Scan for the cell matching the given text and deliver its (X, Y) coordinate at center. 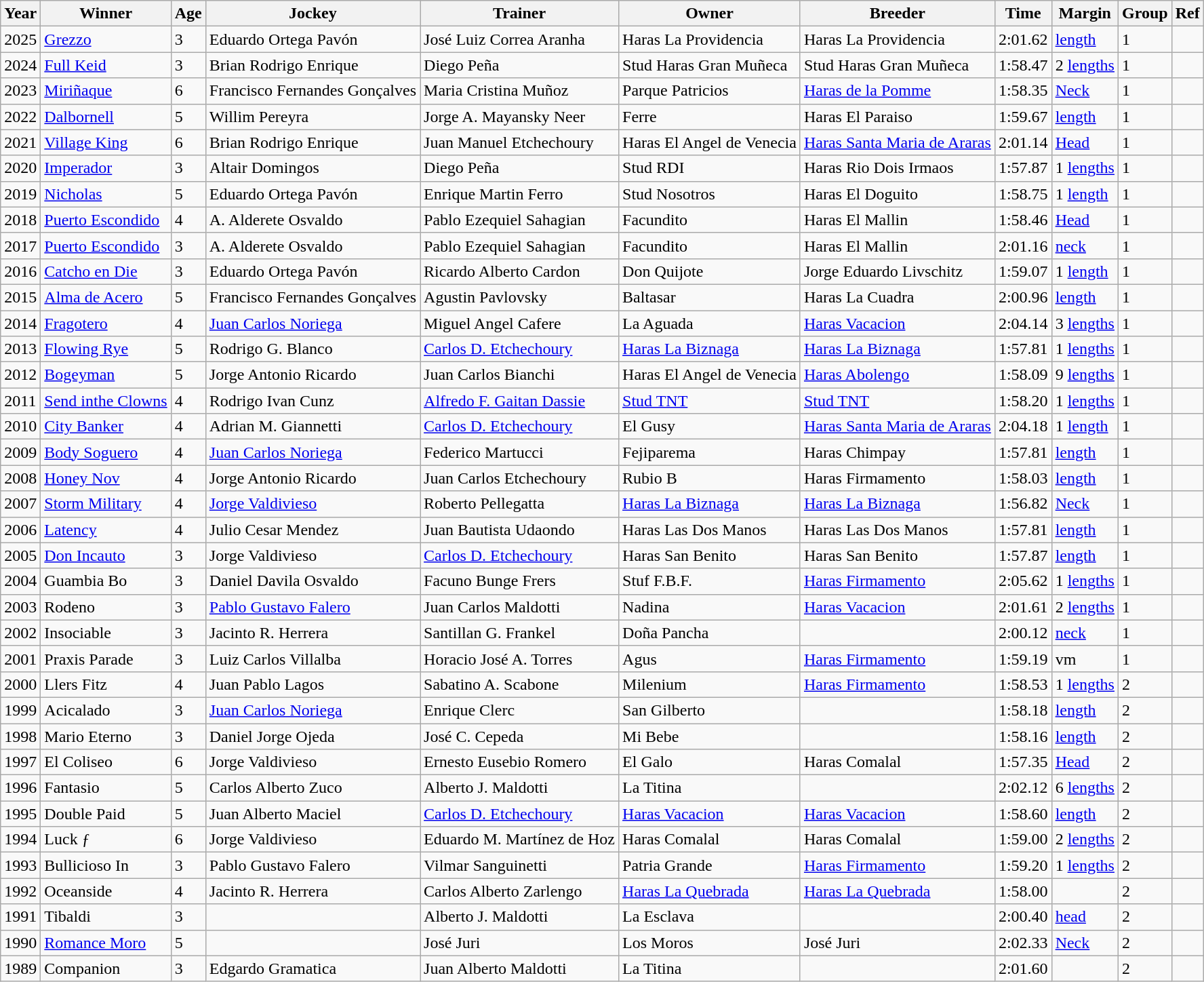
2:01.16 (1023, 245)
2:00.12 (1023, 633)
Companion (106, 968)
Catcho en Die (106, 271)
2000 (20, 684)
Carlos Alberto Zarlengo (519, 891)
Acicalado (106, 710)
Alfredo F. Gaitan Dassie (519, 401)
Ricardo Alberto Cardon (519, 271)
Llers Fitz (106, 684)
Juan Bautista Udaondo (519, 530)
1:58.03 (1023, 478)
Facuno Bunge Frers (519, 581)
2017 (20, 245)
Flowing Rye (106, 349)
2:04.14 (1023, 323)
Miriñaque (106, 91)
Roberto Pellegatta (519, 504)
Fejiparema (710, 452)
1:56.82 (1023, 504)
Adrian M. Giannetti (313, 427)
Edgardo Gramatica (313, 968)
El Gusy (710, 427)
El Galo (710, 762)
Rodrigo Ivan Cunz (313, 401)
2:02.12 (1023, 788)
1:59.07 (1023, 271)
Mi Bebe (710, 736)
La Aguada (710, 323)
Breeder (898, 14)
San Gilberto (710, 710)
Haras Chimpay (898, 452)
Romance Moro (106, 943)
2012 (20, 375)
Patria Grande (710, 865)
2020 (20, 168)
Don Incauto (106, 555)
6 lengths (1085, 788)
1:58.16 (1023, 736)
Trainer (519, 14)
Send inthe Clowns (106, 401)
1989 (20, 968)
2009 (20, 452)
2021 (20, 142)
Rodrigo G. Blanco (313, 349)
2:01.14 (1023, 142)
1:58.00 (1023, 891)
Sabatino A. Scabone (519, 684)
Village King (106, 142)
Fragotero (106, 323)
Ernesto Eusebio Romero (519, 762)
Grezzo (106, 39)
2016 (20, 271)
2:01.62 (1023, 39)
Double Paid (106, 814)
Federico Martucci (519, 452)
2025 (20, 39)
Jorge A. Mayansky Neer (519, 117)
Full Keid (106, 65)
2015 (20, 297)
1994 (20, 840)
Santillan G. Frankel (519, 633)
9 lengths (1085, 375)
Nicholas (106, 194)
Juan Carlos Maldotti (519, 607)
Mario Eterno (106, 736)
Guambia Bo (106, 581)
Jockey (313, 14)
2:00.40 (1023, 917)
1:59.19 (1023, 659)
Year (20, 14)
Nadina (710, 607)
1:58.35 (1023, 91)
head (1085, 917)
Time (1023, 14)
Honey Nov (106, 478)
Daniel Jorge Ojeda (313, 736)
Winner (106, 14)
2:01.61 (1023, 607)
Owner (710, 14)
Haras Rio Dois Irmaos (898, 168)
Imperador (106, 168)
Don Quijote (710, 271)
Agustin Pavlovsky (519, 297)
Julio Cesar Mendez (313, 530)
Maria Cristina Muñoz (519, 91)
Parque Patricios (710, 91)
2004 (20, 581)
1998 (20, 736)
Oceanside (106, 891)
1992 (20, 891)
2008 (20, 478)
Tibaldi (106, 917)
Margin (1085, 14)
Stuf F.B.F. (710, 581)
Juan Pablo Lagos (313, 684)
2:04.18 (1023, 427)
Stud RDI (710, 168)
2007 (20, 504)
1:58.46 (1023, 220)
Milenium (710, 684)
José C. Cepeda (519, 736)
Rodeno (106, 607)
Baltasar (710, 297)
1991 (20, 917)
La Esclava (710, 917)
Alma de Acero (106, 297)
2013 (20, 349)
1995 (20, 814)
Age (188, 14)
2001 (20, 659)
1997 (20, 762)
Vilmar Sanguinetti (519, 865)
Daniel Davila Osvaldo (313, 581)
1:58.53 (1023, 684)
Storm Military (106, 504)
Haras de la Pomme (898, 91)
Haras El Paraiso (898, 117)
Group (1144, 14)
1996 (20, 788)
Fantasio (106, 788)
2:00.96 (1023, 297)
Stud Nosotros (710, 194)
Enrique Clerc (519, 710)
1:57.35 (1023, 762)
vm (1085, 659)
2014 (20, 323)
Ferre (710, 117)
2002 (20, 633)
Juan Carlos Bianchi (519, 375)
2006 (20, 530)
Carlos Alberto Zuco (313, 788)
Agus (710, 659)
Juan Alberto Maciel (313, 814)
El Coliseo (106, 762)
Juan Manuel Etchechoury (519, 142)
Altair Domingos (313, 168)
Insociable (106, 633)
Haras El Doguito (898, 194)
2:02.33 (1023, 943)
Miguel Angel Cafere (519, 323)
2010 (20, 427)
1:58.75 (1023, 194)
Bullicioso In (106, 865)
2:01.60 (1023, 968)
Ref (1188, 14)
2003 (20, 607)
Jorge Eduardo Livschitz (898, 271)
1:58.20 (1023, 401)
1:58.18 (1023, 710)
2019 (20, 194)
Luiz Carlos Villalba (313, 659)
Horacio José A. Torres (519, 659)
1:59.00 (1023, 840)
Luck ƒ (106, 840)
Body Soguero (106, 452)
Eduardo M. Martínez de Hoz (519, 840)
2:05.62 (1023, 581)
Enrique Martin Ferro (519, 194)
Praxis Parade (106, 659)
Willim Pereyra (313, 117)
1993 (20, 865)
2011 (20, 401)
1:58.60 (1023, 814)
1:58.47 (1023, 65)
3 lengths (1085, 323)
1:59.20 (1023, 865)
Rubio B (710, 478)
Juan Carlos Etchechoury (519, 478)
Haras La Cuadra (898, 297)
2018 (20, 220)
1:58.09 (1023, 375)
2005 (20, 555)
Latency (106, 530)
Dalbornell (106, 117)
2022 (20, 117)
2024 (20, 65)
1999 (20, 710)
Los Moros (710, 943)
1990 (20, 943)
2023 (20, 91)
Haras Abolengo (898, 375)
Juan Alberto Maldotti (519, 968)
1:59.67 (1023, 117)
José Luiz Correa Aranha (519, 39)
City Banker (106, 427)
Bogeyman (106, 375)
Doña Pancha (710, 633)
